Determine the (x, y) coordinate at the center of the cell enclosing the given text.  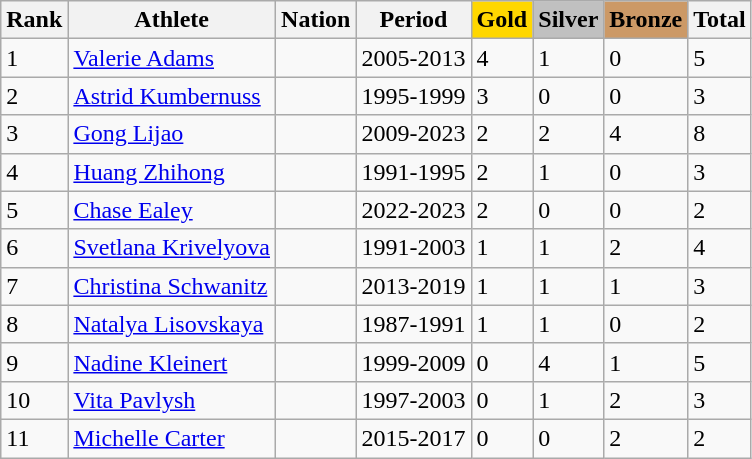
1987-1991 (414, 324)
1999-2009 (414, 362)
1995-1999 (414, 96)
Huang Zhihong (172, 172)
10 (34, 400)
Gold (502, 20)
Natalya Lisovskaya (172, 324)
Period (414, 20)
11 (34, 438)
Nadine Kleinert (172, 362)
2009-2023 (414, 134)
Nation (316, 20)
7 (34, 286)
Silver (568, 20)
Michelle Carter (172, 438)
Christina Schwanitz (172, 286)
6 (34, 248)
1991-1995 (414, 172)
2005-2013 (414, 58)
Rank (34, 20)
Total (720, 20)
Athlete (172, 20)
Astrid Kumbernuss (172, 96)
Valerie Adams (172, 58)
2015-2017 (414, 438)
Svetlana Krivelyova (172, 248)
Vita Pavlysh (172, 400)
Bronze (646, 20)
2022-2023 (414, 210)
Chase Ealey (172, 210)
9 (34, 362)
Gong Lijao (172, 134)
2013-2019 (414, 286)
1991-2003 (414, 248)
1997-2003 (414, 400)
